Pinpoint the cell where the given text exists, returning its (x, y) midpoint coordinate. 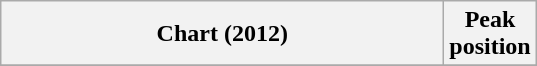
Peakposition (490, 34)
Chart (2012) (222, 34)
